From the cell containing the given text, extract its center point as [X, Y] coordinate. 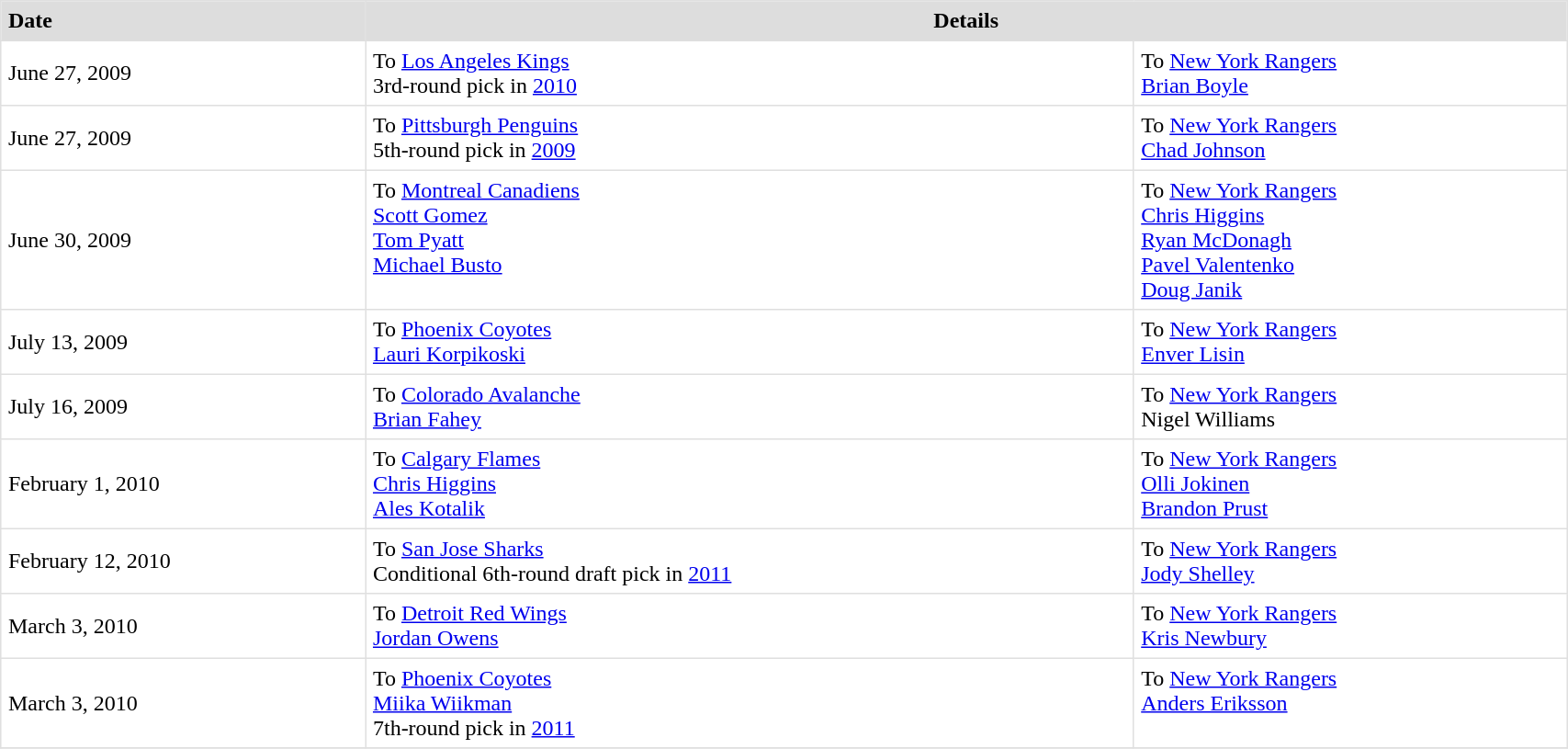
July 16, 2009 [184, 406]
To New York RangersChris HigginsRyan McDonaghPavel ValentenkoDoug Janik [1350, 240]
To Detroit Red WingsJordan Owens [750, 626]
To New York RangersAnders Eriksson [1350, 703]
To Calgary FlamesChris HigginsAles Kotalik [750, 484]
To New York RangersBrian Boyle [1350, 73]
To New York RangersNigel Williams [1350, 406]
To New York RangersEnver Lisin [1350, 342]
To San Jose SharksConditional 6th-round draft pick in 2011 [750, 561]
February 1, 2010 [184, 484]
To New York RangersChad Johnson [1350, 138]
To Pittsburgh Penguins5th-round pick in 2009 [750, 138]
To Colorado AvalancheBrian Fahey [750, 406]
To Phoenix CoyotesLauri Korpikoski [750, 342]
To New York RangersKris Newbury [1350, 626]
July 13, 2009 [184, 342]
Details [966, 21]
February 12, 2010 [184, 561]
June 30, 2009 [184, 240]
Date [184, 21]
To Montreal CanadiensScott GomezTom PyattMichael Busto [750, 240]
To Los Angeles Kings3rd-round pick in 2010 [750, 73]
To New York RangersJody Shelley [1350, 561]
To New York RangersOlli JokinenBrandon Prust [1350, 484]
To Phoenix CoyotesMiika Wiikman7th-round pick in 2011 [750, 703]
